Search for the cell housing the specified text and yield its [X, Y] center coordinate. 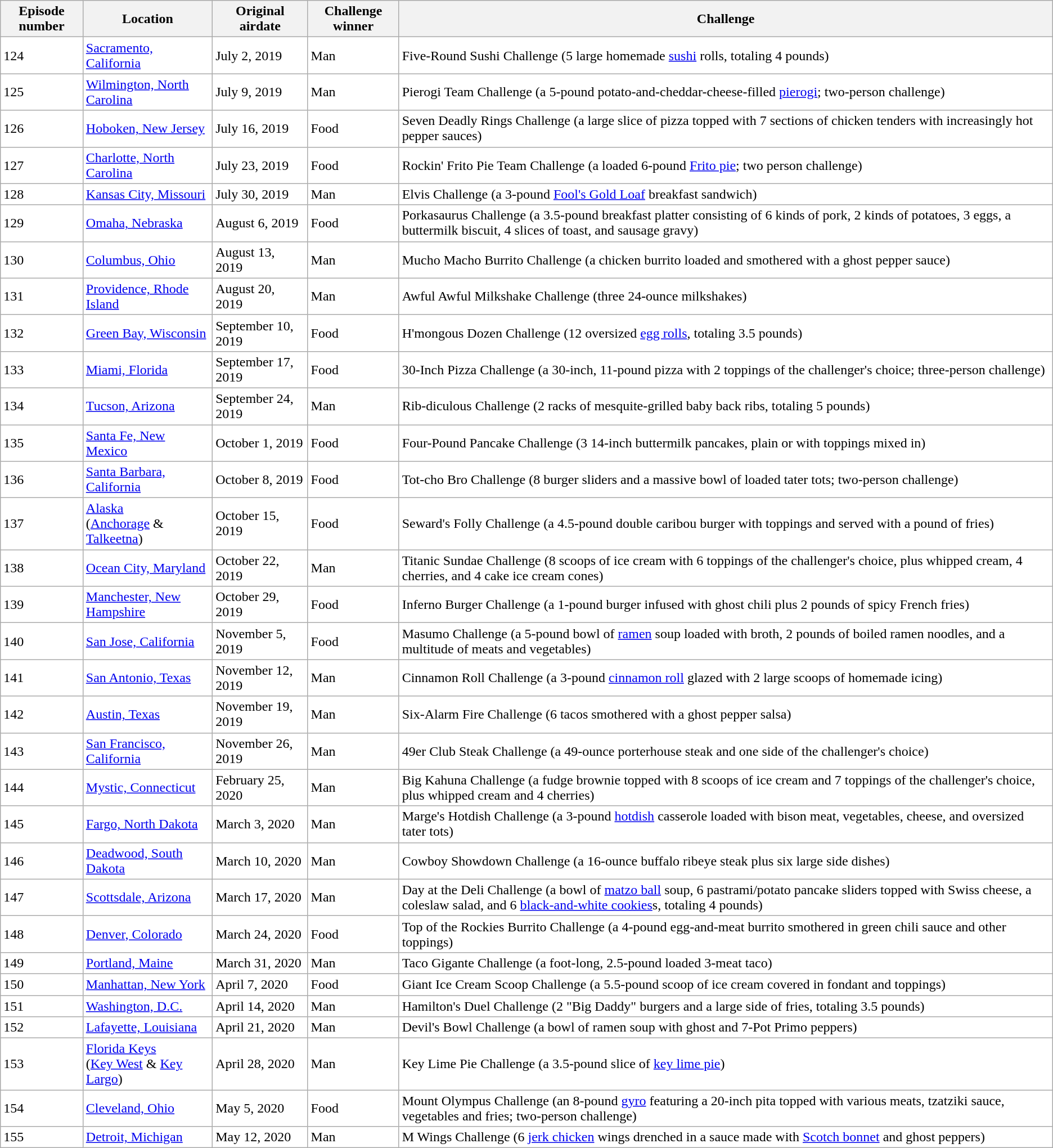
August 20, 2019 [260, 296]
October 1, 2019 [260, 442]
Austin, Texas [147, 715]
30-Inch Pizza Challenge (a 30-inch, 11-pound pizza with 2 toppings of the challenger's choice; three-person challenge) [726, 369]
San Jose, California [147, 642]
125 [42, 92]
March 24, 2020 [260, 934]
Hoboken, New Jersey [147, 128]
Deadwood, South Dakota [147, 861]
Santa Fe, New Mexico [147, 442]
Challenge [726, 19]
Providence, Rhode Island [147, 296]
March 31, 2020 [260, 963]
129 [42, 223]
138 [42, 568]
Manchester, New Hampshire [147, 604]
August 6, 2019 [260, 223]
Mucho Macho Burrito Challenge (a chicken burrito loaded and smothered with a ghost pepper sauce) [726, 260]
Big Kahuna Challenge (a fudge brownie topped with 8 scoops of ice cream and 7 toppings of the challenger's choice, plus whipped cream and 4 cherries) [726, 788]
146 [42, 861]
Alaska (Anchorage & Talkeetna) [147, 524]
Ocean City, Maryland [147, 568]
Giant Ice Cream Scoop Challenge (a 5.5-pound scoop of ice cream covered in fondant and toppings) [726, 984]
July 16, 2019 [260, 128]
August 13, 2019 [260, 260]
Wilmington, North Carolina [147, 92]
February 25, 2020 [260, 788]
November 26, 2019 [260, 751]
October 15, 2019 [260, 524]
145 [42, 824]
November 5, 2019 [260, 642]
Florida Keys(Key West & Key Largo) [147, 1064]
130 [42, 260]
July 23, 2019 [260, 165]
March 3, 2020 [260, 824]
April 21, 2020 [260, 1028]
Kansas City, Missouri [147, 194]
October 29, 2019 [260, 604]
Rockin' Frito Pie Team Challenge (a loaded 6-pound Frito pie; two person challenge) [726, 165]
135 [42, 442]
131 [42, 296]
San Francisco, California [147, 751]
147 [42, 897]
Lafayette, Louisiana [147, 1028]
Green Bay, Wisconsin [147, 333]
153 [42, 1064]
136 [42, 479]
Sacramento, California [147, 55]
Devil's Bowl Challenge (a bowl of ramen soup with ghost and 7-Pot Primo peppers) [726, 1028]
154 [42, 1109]
September 17, 2019 [260, 369]
Top of the Rockies Burrito Challenge (a 4-pound egg-and-meat burrito smothered in green chili sauce and other toppings) [726, 934]
San Antonio, Texas [147, 678]
Awful Awful Milkshake Challenge (three 24-ounce milkshakes) [726, 296]
July 2, 2019 [260, 55]
Cowboy Showdown Challenge (a 16-ounce buffalo ribeye steak plus six large side dishes) [726, 861]
140 [42, 642]
49er Club Steak Challenge (a 49-ounce porterhouse steak and one side of the challenger's choice) [726, 751]
Hamilton's Duel Challenge (2 "Big Daddy" burgers and a large side of fries, totaling 3.5 pounds) [726, 1006]
Four-Pound Pancake Challenge (3 14-inch buttermilk pancakes, plain or with toppings mixed in) [726, 442]
133 [42, 369]
October 8, 2019 [260, 479]
128 [42, 194]
148 [42, 934]
Tucson, Arizona [147, 406]
Scottsdale, Arizona [147, 897]
July 9, 2019 [260, 92]
Challenge winner [353, 19]
Charlotte, North Carolina [147, 165]
H'mongous Dozen Challenge (12 oversized egg rolls, totaling 3.5 pounds) [726, 333]
Masumo Challenge (a 5-pound bowl of ramen soup loaded with broth, 2 pounds of boiled ramen noodles, and a multitude of meats and vegetables) [726, 642]
April 7, 2020 [260, 984]
September 10, 2019 [260, 333]
Denver, Colorado [147, 934]
Mystic, Connecticut [147, 788]
155 [42, 1137]
Rib-diculous Challenge (2 racks of mesquite-grilled baby back ribs, totaling 5 pounds) [726, 406]
March 17, 2020 [260, 897]
Seven Deadly Rings Challenge (a large slice of pizza topped with 7 sections of chicken tenders with increasingly hot pepper sauces) [726, 128]
Portland, Maine [147, 963]
May 12, 2020 [260, 1137]
Miami, Florida [147, 369]
144 [42, 788]
Five-Round Sushi Challenge (5 large homemade sushi rolls, totaling 4 pounds) [726, 55]
Columbus, Ohio [147, 260]
M Wings Challenge (6 jerk chicken wings drenched in a sauce made with Scotch bonnet and ghost peppers) [726, 1137]
May 5, 2020 [260, 1109]
127 [42, 165]
Episode number [42, 19]
October 22, 2019 [260, 568]
September 24, 2019 [260, 406]
Omaha, Nebraska [147, 223]
124 [42, 55]
152 [42, 1028]
Taco Gigante Challenge (a foot-long, 2.5-pound loaded 3-meat taco) [726, 963]
143 [42, 751]
Washington, D.C. [147, 1006]
134 [42, 406]
Key Lime Pie Challenge (a 3.5-pound slice of key lime pie) [726, 1064]
149 [42, 963]
126 [42, 128]
150 [42, 984]
March 10, 2020 [260, 861]
141 [42, 678]
Pierogi Team Challenge (a 5-pound potato-and-cheddar-cheese-filled pierogi; two-person challenge) [726, 92]
139 [42, 604]
Marge's Hotdish Challenge (a 3-pound hotdish casserole loaded with bison meat, vegetables, cheese, and oversized tater tots) [726, 824]
April 28, 2020 [260, 1064]
April 14, 2020 [260, 1006]
151 [42, 1006]
Inferno Burger Challenge (a 1-pound burger infused with ghost chili plus 2 pounds of spicy French fries) [726, 604]
Tot-cho Bro Challenge (8 burger sliders and a massive bowl of loaded tater tots; two-person challenge) [726, 479]
142 [42, 715]
137 [42, 524]
Six-Alarm Fire Challenge (6 tacos smothered with a ghost pepper salsa) [726, 715]
Fargo, North Dakota [147, 824]
November 12, 2019 [260, 678]
July 30, 2019 [260, 194]
Cleveland, Ohio [147, 1109]
Manhattan, New York [147, 984]
Seward's Folly Challenge (a 4.5-pound double caribou burger with toppings and served with a pound of fries) [726, 524]
Location [147, 19]
November 19, 2019 [260, 715]
Elvis Challenge (a 3-pound Fool's Gold Loaf breakfast sandwich) [726, 194]
132 [42, 333]
Santa Barbara, California [147, 479]
Original airdate [260, 19]
Detroit, Michigan [147, 1137]
Cinnamon Roll Challenge (a 3-pound cinnamon roll glazed with 2 large scoops of homemade icing) [726, 678]
